Return the (x, y) coordinate for the center point of the cell that contains the specified text.  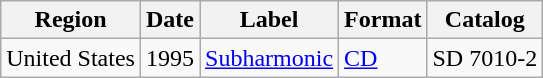
Date (170, 20)
Catalog (485, 20)
Region (71, 20)
United States (71, 58)
1995 (170, 58)
Subharmonic (270, 58)
Format (383, 20)
Label (270, 20)
CD (383, 58)
SD 7010-2 (485, 58)
